Extract the (X, Y) coordinate from the center of the cell holding the provided text.  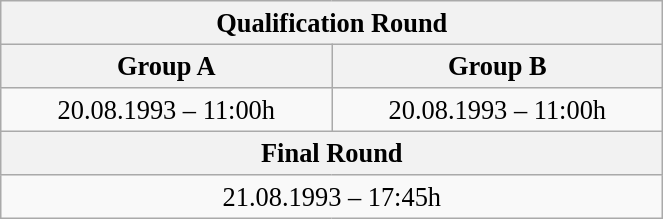
Group B (498, 66)
21.08.1993 – 17:45h (332, 197)
Qualification Round (332, 22)
Final Round (332, 153)
Group A (166, 66)
